Provide the (x, y) coordinate of the cell's center where the given text is located.  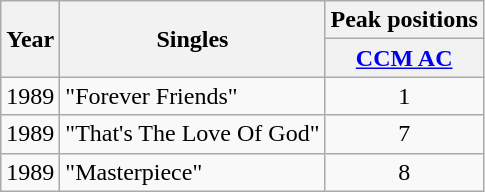
"Masterpiece" (192, 172)
Year (30, 39)
8 (404, 172)
CCM AC (404, 58)
1 (404, 96)
7 (404, 134)
Peak positions (404, 20)
"That's The Love Of God" (192, 134)
"Forever Friends" (192, 96)
Singles (192, 39)
